Determine the (X, Y) coordinate at the center of the cell enclosing the given text.  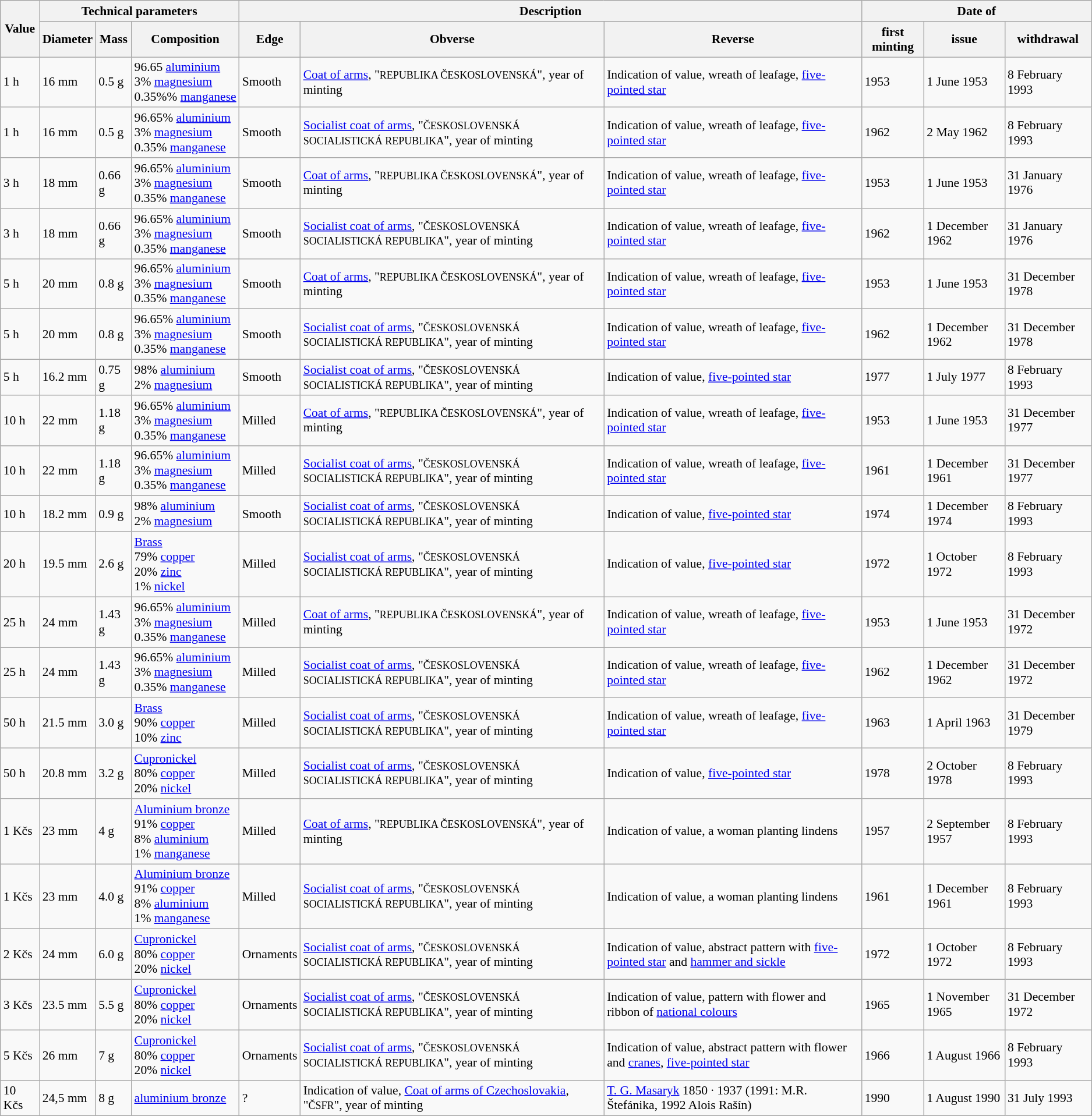
Brass79% copper20% zinc1% nickel (185, 564)
96.65 aluminium 3% magnesium0.35%% manganese (185, 83)
23.5 mm (68, 1005)
3.0 g (113, 723)
4 g (113, 831)
1 August 1966 (964, 1055)
6.0 g (113, 955)
1 July 1977 (964, 377)
7 g (113, 1055)
? (270, 1098)
2 September 1957 (964, 831)
Indication of value, Coat of arms of Czechoslovakia, "ČSFR", year of minting (453, 1098)
1 December 1974 (964, 513)
1990 (893, 1098)
20.8 mm (68, 773)
1957 (893, 831)
31 July 1993 (1048, 1098)
1974 (893, 513)
31 December 1979 (1048, 723)
aluminium bronze (185, 1098)
T. G. Masaryk 1850 · 1937 (1991: M.R. Štefánika, 1992 Alois Rašín) (733, 1098)
24,5 mm (68, 1098)
18.2 mm (68, 513)
issue (964, 40)
19.5 mm (68, 564)
5.5 g (113, 1005)
1977 (893, 377)
Indication of value, pattern with flower and ribbon of national colours (733, 1005)
0.9 g (113, 513)
Technical parameters (140, 11)
2 Kčs (20, 955)
8 g (113, 1098)
0.75 g (113, 377)
Brass90% copper10% zinc (185, 723)
3.2 g (113, 773)
1965 (893, 1005)
Description (551, 11)
1 November 1965 (964, 1005)
1978 (893, 773)
1966 (893, 1055)
Edge (270, 40)
Diameter (68, 40)
Composition (185, 40)
3 Kčs (20, 1005)
Date of (977, 11)
1963 (893, 723)
Obverse (453, 40)
4.0 g (113, 897)
1 April 1963 (964, 723)
first minting (893, 40)
20 h (20, 564)
10 Kčs (20, 1098)
26 mm (68, 1055)
2 May 1962 (964, 133)
16.2 mm (68, 377)
Mass (113, 40)
Indication of value, abstract pattern with five-pointed star and hammer and sickle (733, 955)
Reverse (733, 40)
5 Kčs (20, 1055)
21.5 mm (68, 723)
Value (20, 29)
2.6 g (113, 564)
1 August 1990 (964, 1098)
2 October 1978 (964, 773)
withdrawal (1048, 40)
Indication of value, abstract pattern with flower and cranes, five-pointed star (733, 1055)
